Identify which cell holds the provided text, then report its [X, Y] central coordinate. 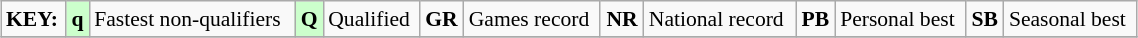
Q [309, 19]
KEY: [34, 19]
PB [816, 19]
Personal best [900, 19]
Fastest non-qualifiers [192, 19]
SB [985, 19]
Qualified [371, 19]
NR [622, 19]
GR [442, 19]
q [78, 19]
National record [720, 19]
Games record [532, 19]
Seasonal best [1070, 19]
